Capture the cell that displays the provided text and extract its [X, Y] central coordinate. 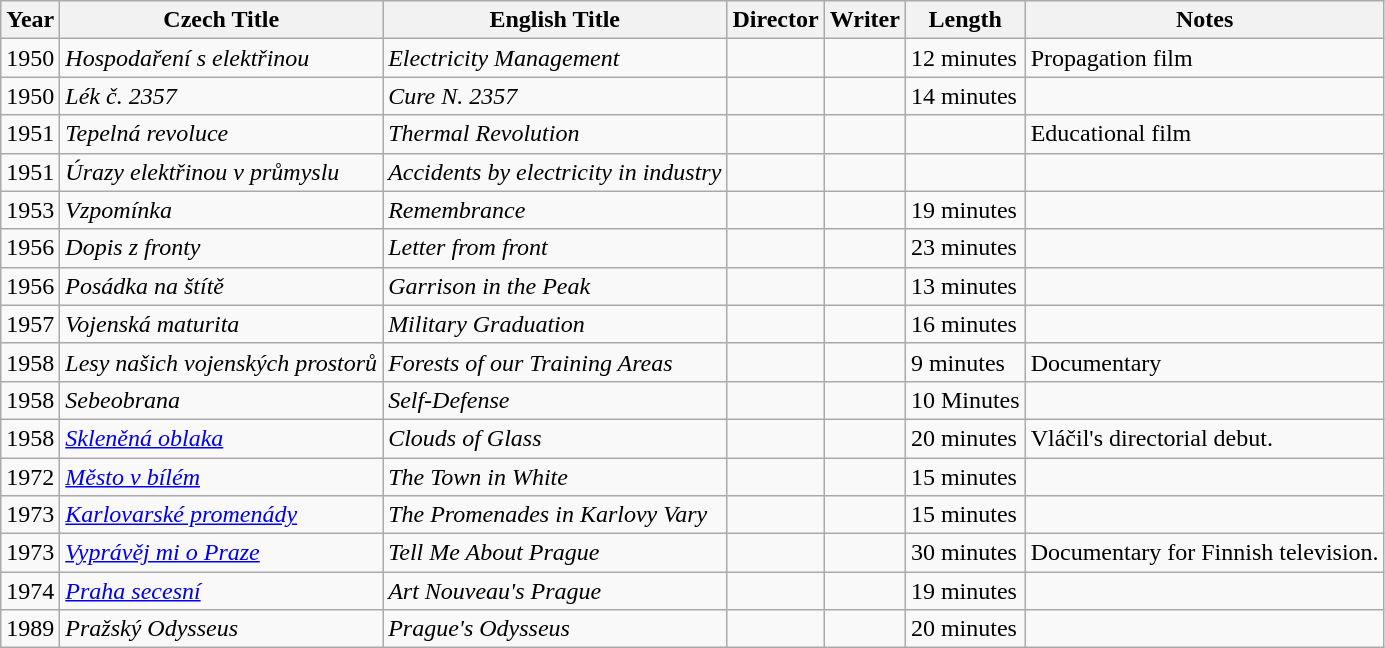
13 minutes [965, 286]
Clouds of Glass [555, 438]
Self-Defense [555, 400]
Pražský Odysseus [222, 629]
Art Nouveau's Prague [555, 591]
16 minutes [965, 324]
Posádka na štítě [222, 286]
9 minutes [965, 362]
The Town in White [555, 477]
14 minutes [965, 96]
Město v bílém [222, 477]
Úrazy elektřinou v průmyslu [222, 172]
Letter from front [555, 248]
Sebeobrana [222, 400]
Czech Title [222, 20]
1972 [30, 477]
1989 [30, 629]
Writer [864, 20]
Skleněná oblaka [222, 438]
Educational film [1204, 134]
Accidents by electricity in industry [555, 172]
23 minutes [965, 248]
1957 [30, 324]
Hospodaření s elektřinou [222, 58]
Vzpomínka [222, 210]
Documentary [1204, 362]
Tell Me About Prague [555, 553]
1953 [30, 210]
Forests of our Training Areas [555, 362]
Lesy našich vojenských prostorů [222, 362]
Cure N. 2357 [555, 96]
Garrison in the Peak [555, 286]
Praha secesní [222, 591]
Documentary for Finnish television. [1204, 553]
30 minutes [965, 553]
Thermal Revolution [555, 134]
12 minutes [965, 58]
Vyprávěj mi o Praze [222, 553]
Military Graduation [555, 324]
Vláčil's directorial debut. [1204, 438]
Notes [1204, 20]
Dopis z fronty [222, 248]
Vojenská maturita [222, 324]
1974 [30, 591]
Director [776, 20]
Year [30, 20]
10 Minutes [965, 400]
English Title [555, 20]
Tepelná revoluce [222, 134]
Propagation film [1204, 58]
Remembrance [555, 210]
The Promenades in Karlovy Vary [555, 515]
Karlovarské promenády [222, 515]
Lék č. 2357 [222, 96]
Length [965, 20]
Electricity Management [555, 58]
Prague's Odysseus [555, 629]
